Determine the [x, y] coordinate at the center of the cell enclosing the given text.  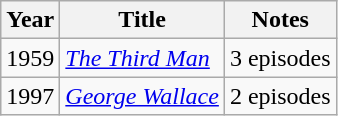
3 episodes [280, 58]
1959 [30, 58]
2 episodes [280, 96]
Notes [280, 20]
Title [142, 20]
The Third Man [142, 58]
Year [30, 20]
George Wallace [142, 96]
1997 [30, 96]
